From the cell containing the given text, extract its center point as [x, y] coordinate. 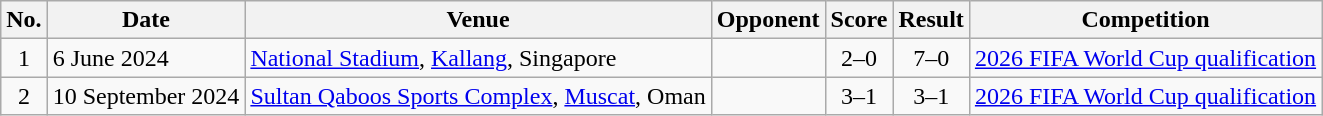
No. [24, 20]
Score [859, 20]
National Stadium, Kallang, Singapore [478, 58]
Opponent [768, 20]
7–0 [931, 58]
10 September 2024 [146, 96]
1 [24, 58]
Result [931, 20]
Sultan Qaboos Sports Complex, Muscat, Oman [478, 96]
Date [146, 20]
2–0 [859, 58]
6 June 2024 [146, 58]
Venue [478, 20]
2 [24, 96]
Competition [1145, 20]
